Scan for the cell matching the given text and deliver its (X, Y) coordinate at center. 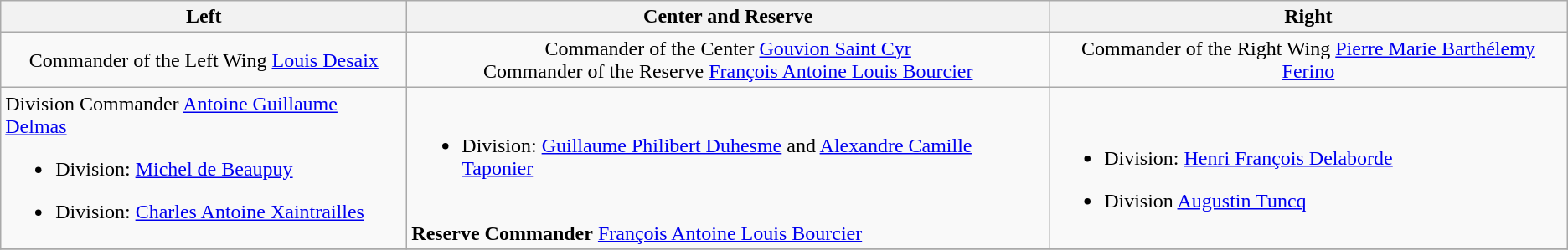
Center and Reserve (729, 17)
Right (1308, 17)
Commander of the Left Wing Louis Desaix (204, 60)
Division: Guillaume Philibert Duhesme and Alexandre Camille Taponier Reserve Commander François Antoine Louis Bourcier (729, 168)
Division: Henri François DelabordeDivision Augustin Tuncq (1308, 168)
Left (204, 17)
Commander of the Right Wing Pierre Marie Barthélemy Ferino (1308, 60)
Division Commander Antoine Guillaume DelmasDivision: Michel de BeaupuyDivision: Charles Antoine Xaintrailles (204, 168)
Commander of the Center Gouvion Saint CyrCommander of the Reserve François Antoine Louis Bourcier (729, 60)
